Extract the (X, Y) coordinate from the center of the cell holding the provided text.  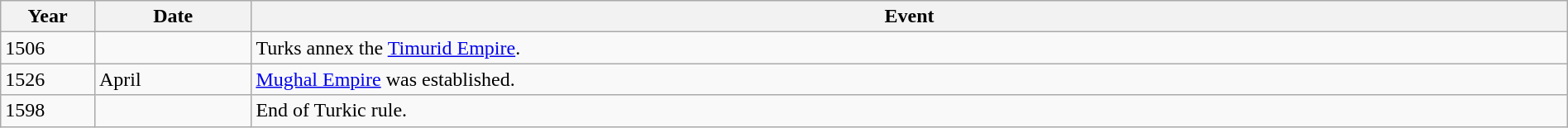
April (172, 79)
1506 (48, 48)
End of Turkic rule. (910, 111)
1598 (48, 111)
Turks annex the Timurid Empire. (910, 48)
Event (910, 17)
Year (48, 17)
Date (172, 17)
1526 (48, 79)
Mughal Empire was established. (910, 79)
